Locate the cell with the specified text and output its (x, y) center coordinate. 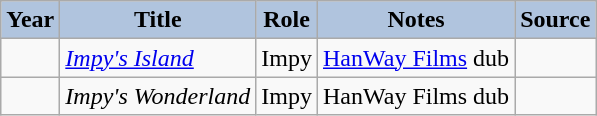
Title (158, 20)
Impy's Wonderland (158, 96)
Source (556, 20)
Notes (416, 20)
Year (30, 20)
Role (287, 20)
Impy's Island (158, 58)
